Provide the (X, Y) coordinate of the cell's center where the given text is located.  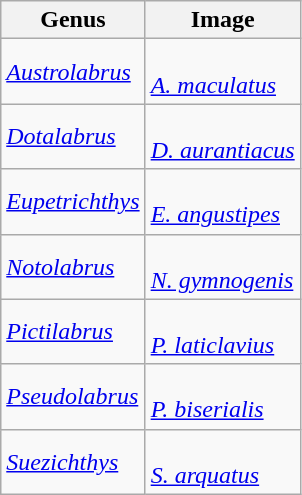
Pictilabrus (73, 332)
Genus (73, 20)
Image (222, 20)
D. aurantiacus (222, 136)
Suezichthys (73, 462)
Notolabrus (73, 266)
Pseudolabrus (73, 396)
Eupetrichthys (73, 202)
Dotalabrus (73, 136)
S. arquatus (222, 462)
E. angustipes (222, 202)
P. laticlavius (222, 332)
N. gymnogenis (222, 266)
Austrolabrus (73, 72)
P. biserialis (222, 396)
A. maculatus (222, 72)
